Pinpoint the cell where the given text exists, returning its (x, y) midpoint coordinate. 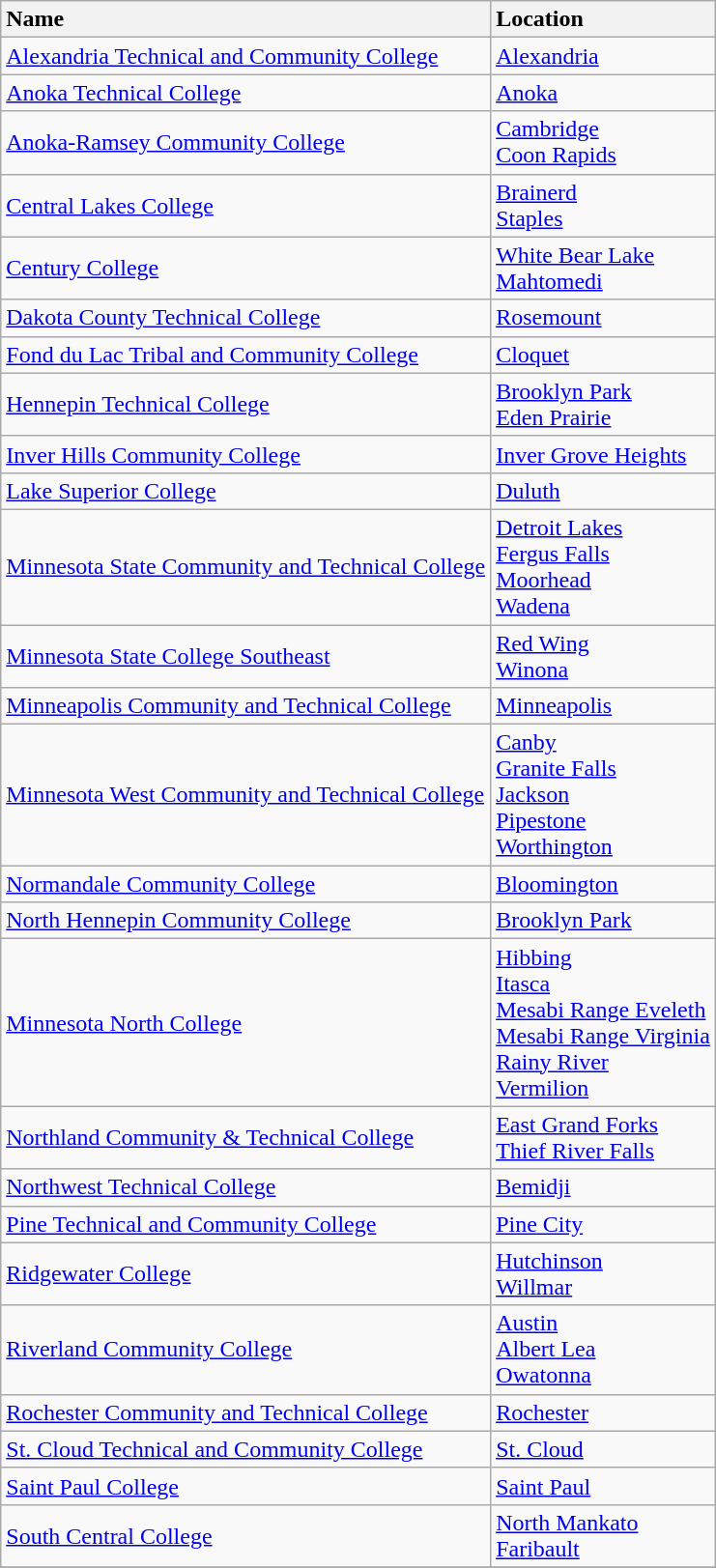
HibbingItascaMesabi Range EvelethMesabi Range VirginiaRainy RiverVermilion (603, 1022)
Minnesota North College (245, 1022)
Brooklyn Park (603, 921)
Rosemount (603, 318)
BrainerdStaples (603, 205)
Brooklyn ParkEden Prairie (603, 404)
Alexandria (603, 56)
Lake Superior College (245, 491)
Detroit LakesFergus FallsMoorheadWadena (603, 566)
Fond du Lac Tribal and Community College (245, 355)
Minneapolis (603, 706)
Location (603, 19)
Central Lakes College (245, 205)
Bloomington (603, 884)
East Grand ForksThief River Falls (603, 1138)
Minnesota State College Southeast (245, 655)
Cloquet (603, 355)
Riverland Community College (245, 1350)
Inver Grove Heights (603, 454)
North Hennepin Community College (245, 921)
Normandale Community College (245, 884)
Hennepin Technical College (245, 404)
AustinAlbert LeaOwatonna (603, 1350)
HutchinsonWillmar (603, 1273)
Rochester Community and Technical College (245, 1412)
Inver Hills Community College (245, 454)
Pine City (603, 1224)
Dakota County Technical College (245, 318)
North MankatoFaribault (603, 1536)
Anoka Technical College (245, 93)
Red WingWinona (603, 655)
Name (245, 19)
Anoka-Ramsey Community College (245, 143)
Saint Paul College (245, 1486)
St. Cloud Technical and Community College (245, 1449)
White Bear LakeMahtomedi (603, 269)
CanbyGranite FallsJacksonPipestoneWorthington (603, 795)
Minneapolis Community and Technical College (245, 706)
CambridgeCoon Rapids (603, 143)
Ridgewater College (245, 1273)
Minnesota West Community and Technical College (245, 795)
Northwest Technical College (245, 1187)
Century College (245, 269)
Bemidji (603, 1187)
Northland Community & Technical College (245, 1138)
Saint Paul (603, 1486)
Minnesota State Community and Technical College (245, 566)
Pine Technical and Community College (245, 1224)
South Central College (245, 1536)
Rochester (603, 1412)
Duluth (603, 491)
Anoka (603, 93)
St. Cloud (603, 1449)
Alexandria Technical and Community College (245, 56)
